Locate the cell with the specified text and output its [x, y] center coordinate. 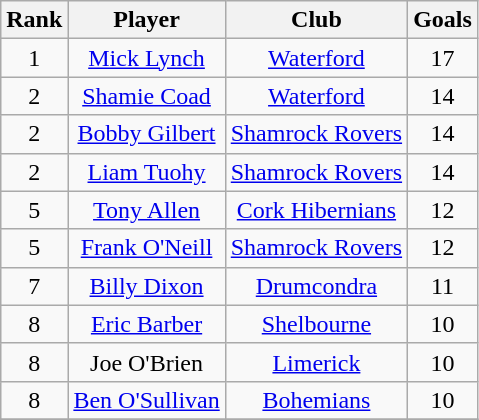
Player [146, 20]
Shamie Coad [146, 96]
Tony Allen [146, 210]
Joe O'Brien [146, 362]
Goals [443, 20]
1 [34, 58]
Limerick [316, 362]
11 [443, 286]
Ben O'Sullivan [146, 400]
7 [34, 286]
Bobby Gilbert [146, 134]
17 [443, 58]
Liam Tuohy [146, 172]
Cork Hibernians [316, 210]
Bohemians [316, 400]
Billy Dixon [146, 286]
Rank [34, 20]
Drumcondra [316, 286]
Shelbourne [316, 324]
Club [316, 20]
Mick Lynch [146, 58]
Eric Barber [146, 324]
Frank O'Neill [146, 248]
